Scan for the cell matching the given text and deliver its (X, Y) coordinate at center. 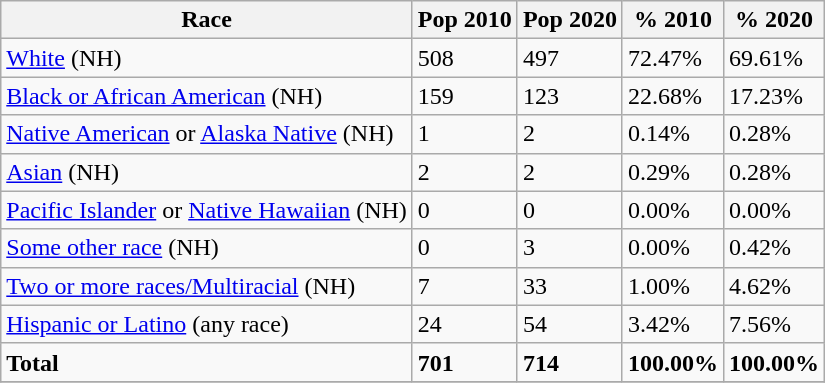
% 2010 (672, 20)
497 (570, 58)
Hispanic or Latino (any race) (207, 324)
% 2020 (774, 20)
1 (464, 134)
Native American or Alaska Native (NH) (207, 134)
Black or African American (NH) (207, 96)
4.62% (774, 286)
0.14% (672, 134)
123 (570, 96)
69.61% (774, 58)
Pop 2020 (570, 20)
Race (207, 20)
7 (464, 286)
24 (464, 324)
1.00% (672, 286)
Some other race (NH) (207, 248)
Pop 2010 (464, 20)
22.68% (672, 96)
Total (207, 362)
508 (464, 58)
159 (464, 96)
Pacific Islander or Native Hawaiian (NH) (207, 210)
Asian (NH) (207, 172)
54 (570, 324)
7.56% (774, 324)
72.47% (672, 58)
33 (570, 286)
714 (570, 362)
701 (464, 362)
3 (570, 248)
17.23% (774, 96)
0.42% (774, 248)
3.42% (672, 324)
White (NH) (207, 58)
Two or more races/Multiracial (NH) (207, 286)
0.29% (672, 172)
